Return [x, y] of the center of cell containing provided text 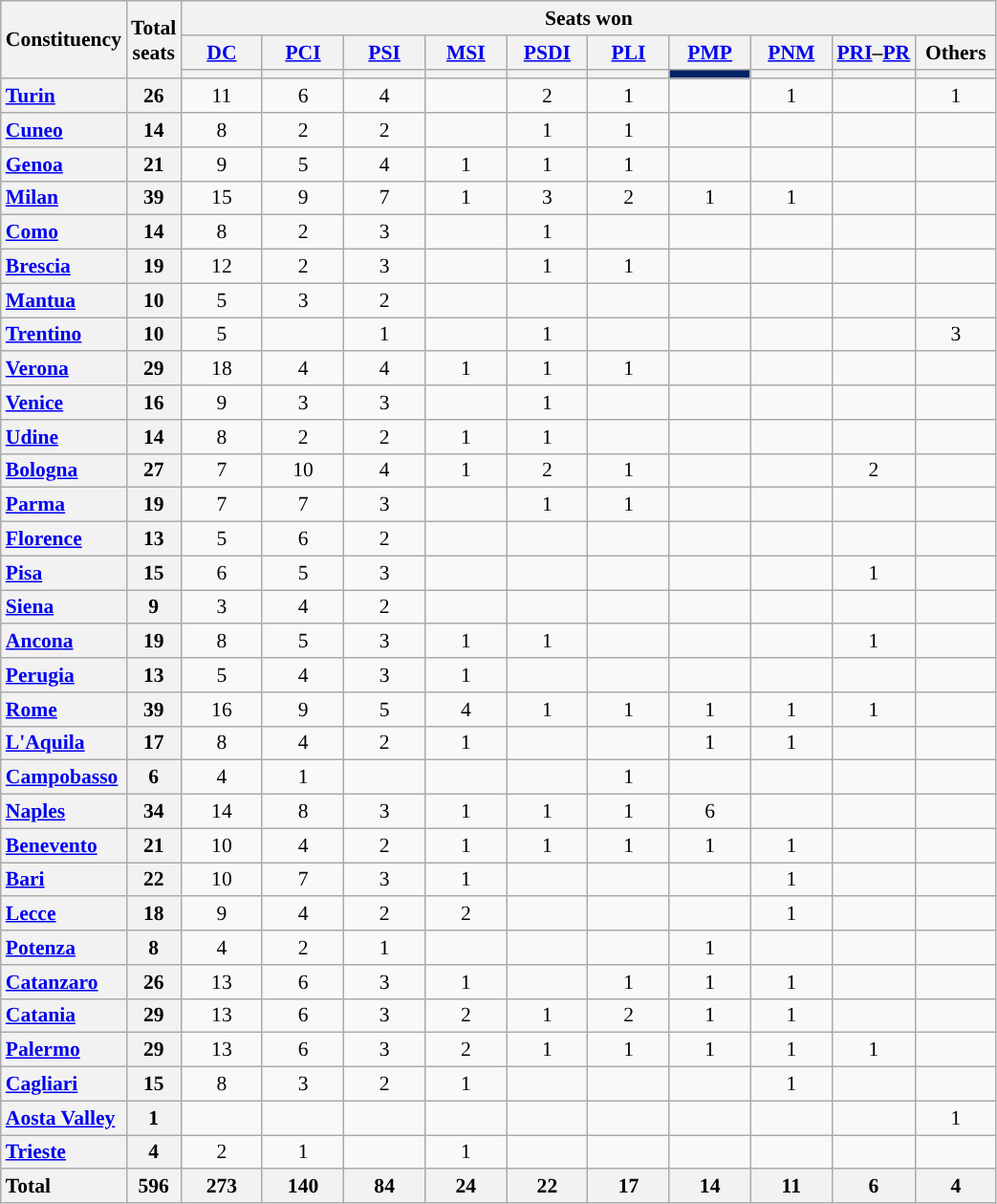
PNM [791, 53]
Campobasso [63, 777]
PRI–PR [874, 53]
DC [222, 53]
140 [302, 1187]
24 [466, 1187]
PMP [709, 53]
Florence [63, 539]
Others [956, 53]
Totalseats [153, 40]
Aosta Valley [63, 1118]
Parma [63, 505]
Como [63, 232]
Catanzaro [63, 982]
PSI [384, 53]
MSI [466, 53]
Udine [63, 437]
Constituency [63, 40]
Palermo [63, 1050]
Mantua [63, 300]
Turin [63, 97]
Catania [63, 1016]
Rome [63, 710]
Lecce [63, 914]
273 [222, 1187]
Pisa [63, 573]
Trentino [63, 335]
Perugia [63, 675]
Bari [63, 880]
596 [153, 1187]
Ancona [63, 642]
12 [222, 267]
Milan [63, 198]
PSDI [547, 53]
34 [153, 812]
Bologna [63, 471]
84 [384, 1187]
Cagliari [63, 1084]
Siena [63, 607]
27 [153, 471]
Benevento [63, 845]
PCI [302, 53]
Cuneo [63, 130]
Naples [63, 812]
Potenza [63, 948]
Genoa [63, 164]
Seats won [589, 18]
L'Aquila [63, 743]
Trieste [63, 1152]
Brescia [63, 267]
Venice [63, 403]
PLI [629, 53]
Total [63, 1187]
Verona [63, 369]
